Provide the [x, y] coordinate of the cell's center where the given text is located.  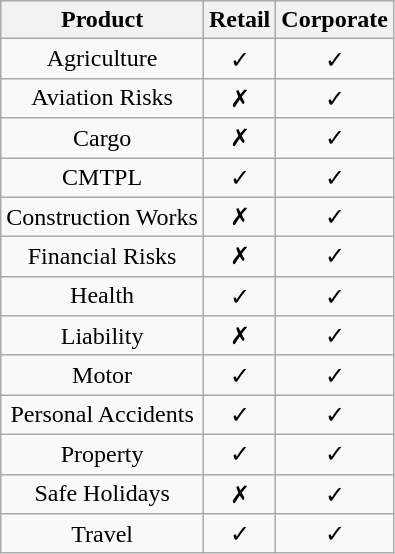
Product [102, 20]
Construction Works [102, 217]
Safe Holidays [102, 494]
Financial Risks [102, 257]
Health [102, 296]
Personal Accidents [102, 415]
Retail [239, 20]
Liability [102, 336]
Corporate [335, 20]
Travel [102, 534]
Agriculture [102, 59]
CMTPL [102, 178]
Property [102, 454]
Aviation Risks [102, 98]
Cargo [102, 138]
Motor [102, 375]
